Return [X, Y] of the center of cell containing provided text 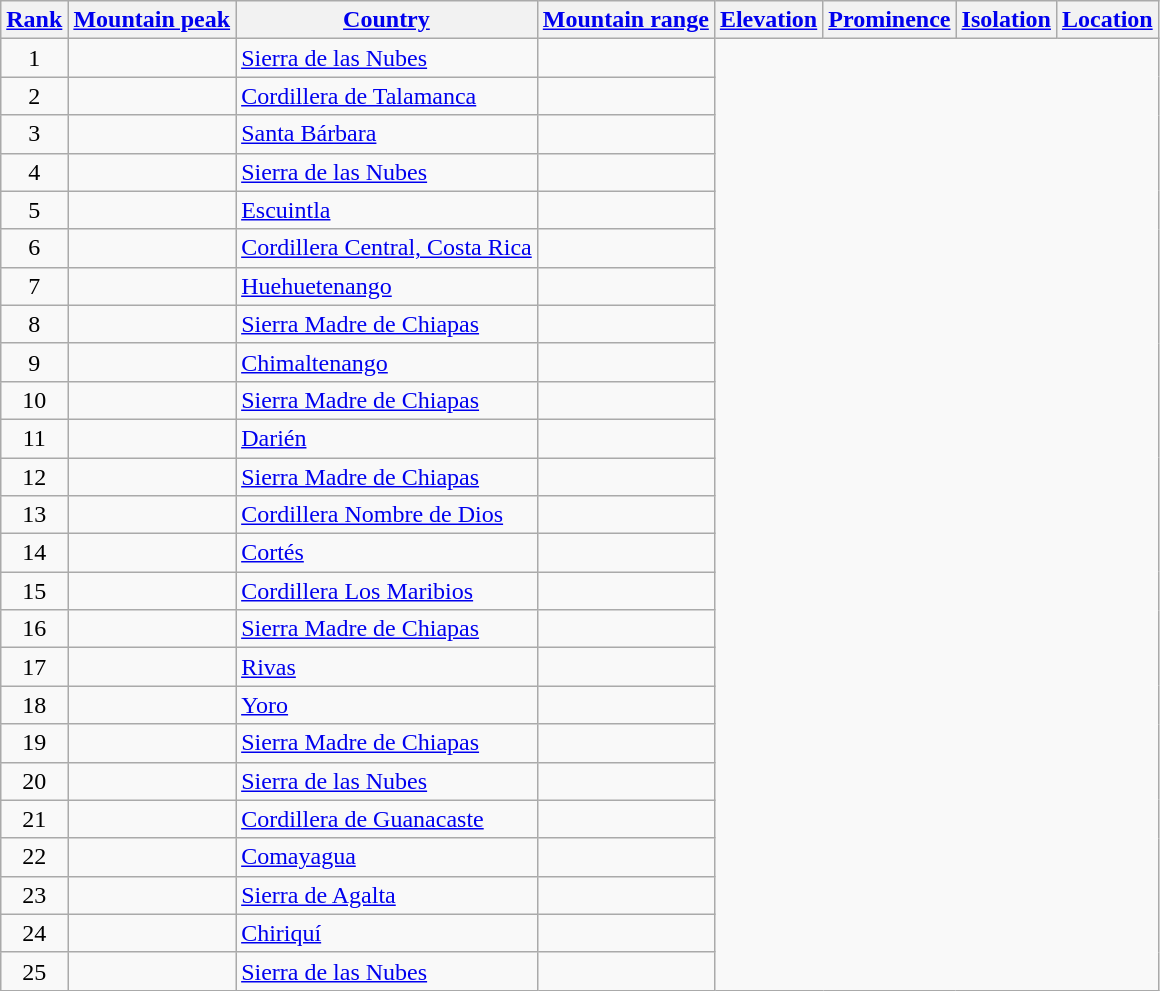
10 [34, 400]
Mountain range [626, 20]
Mountain peak [152, 20]
Darién [387, 438]
11 [34, 438]
17 [34, 667]
23 [34, 895]
1 [34, 58]
Yoro [387, 705]
16 [34, 629]
Chiriquí [387, 933]
Chimaltenango [387, 362]
Cordillera de Guanacaste [387, 819]
Cordillera Nombre de Dios [387, 515]
Sierra de Agalta [387, 895]
6 [34, 248]
3 [34, 134]
Isolation [1006, 20]
Huehuetenango [387, 286]
24 [34, 933]
5 [34, 210]
Cordillera Central, Costa Rica [387, 248]
13 [34, 515]
18 [34, 705]
Prominence [890, 20]
Country [387, 20]
Escuintla [387, 210]
Rank [34, 20]
2 [34, 96]
19 [34, 743]
8 [34, 324]
Cordillera de Talamanca [387, 96]
Santa Bárbara [387, 134]
Location [1107, 20]
Cortés [387, 553]
7 [34, 286]
14 [34, 553]
25 [34, 971]
Rivas [387, 667]
Elevation [768, 20]
9 [34, 362]
Comayagua [387, 857]
Cordillera Los Maribios [387, 591]
22 [34, 857]
21 [34, 819]
15 [34, 591]
12 [34, 477]
4 [34, 172]
20 [34, 781]
